Detect which cell encompasses the target text, then output its [X, Y] center coordinate. 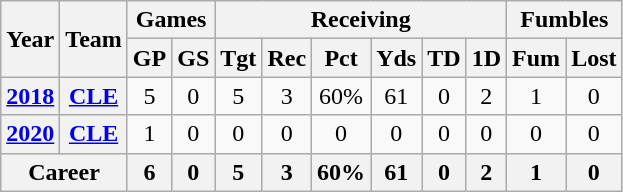
Career [64, 172]
6 [149, 172]
2020 [30, 134]
Receiving [361, 20]
1D [486, 58]
2018 [30, 96]
GP [149, 58]
Pct [342, 58]
Lost [594, 58]
Rec [287, 58]
Year [30, 39]
Fumbles [564, 20]
Team [94, 39]
Tgt [238, 58]
Games [170, 20]
TD [444, 58]
Fum [536, 58]
GS [194, 58]
Yds [396, 58]
